Scan for the cell matching the given text and deliver its [x, y] coordinate at center. 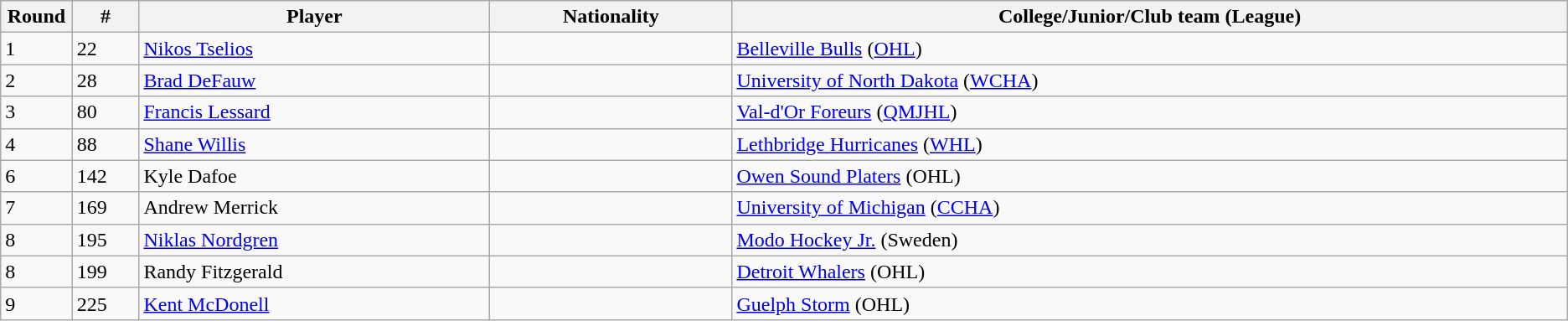
Val-d'Or Foreurs (QMJHL) [1149, 112]
169 [106, 208]
3 [37, 112]
Kyle Dafoe [315, 176]
Shane Willis [315, 144]
College/Junior/Club team (League) [1149, 17]
Modo Hockey Jr. (Sweden) [1149, 240]
Owen Sound Platers (OHL) [1149, 176]
University of Michigan (CCHA) [1149, 208]
Lethbridge Hurricanes (WHL) [1149, 144]
Nikos Tselios [315, 49]
Player [315, 17]
Belleville Bulls (OHL) [1149, 49]
22 [106, 49]
4 [37, 144]
88 [106, 144]
199 [106, 272]
Francis Lessard [315, 112]
6 [37, 176]
Randy Fitzgerald [315, 272]
1 [37, 49]
9 [37, 303]
Round [37, 17]
Kent McDonell [315, 303]
Nationality [611, 17]
University of North Dakota (WCHA) [1149, 80]
225 [106, 303]
80 [106, 112]
2 [37, 80]
Guelph Storm (OHL) [1149, 303]
142 [106, 176]
28 [106, 80]
# [106, 17]
Andrew Merrick [315, 208]
7 [37, 208]
Brad DeFauw [315, 80]
195 [106, 240]
Detroit Whalers (OHL) [1149, 272]
Niklas Nordgren [315, 240]
